Determine the (X, Y) coordinate at the center of the cell enclosing the given text.  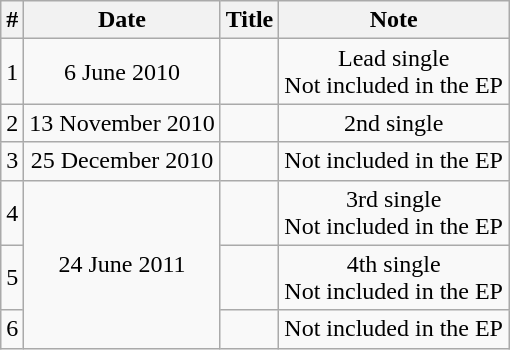
3rd single Not included in the EP (394, 212)
Lead single Not included in the EP (394, 72)
Date (122, 20)
25 December 2010 (122, 161)
1 (12, 72)
# (12, 20)
4 (12, 212)
2 (12, 123)
6 (12, 329)
3 (12, 161)
Title (250, 20)
13 November 2010 (122, 123)
Note (394, 20)
2nd single (394, 123)
24 June 2011 (122, 264)
5 (12, 278)
4th single Not included in the EP (394, 278)
6 June 2010 (122, 72)
